Identify which cell holds the provided text, then report its [X, Y] central coordinate. 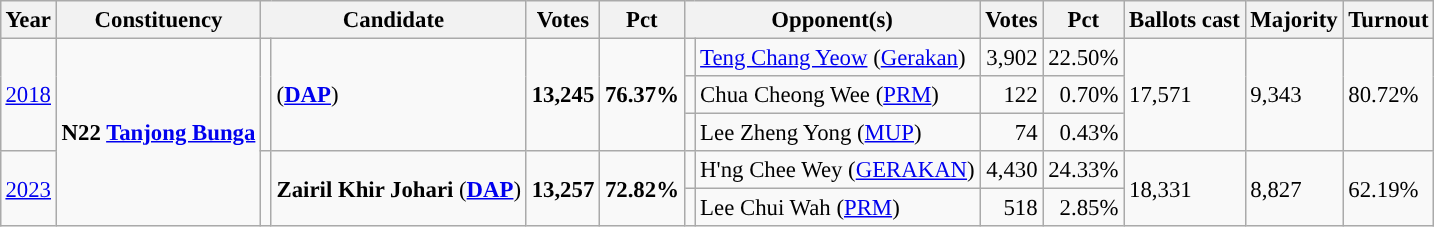
Teng Chang Yeow (Gerakan) [838, 57]
24.33% [1084, 170]
9,343 [1294, 94]
122 [1012, 95]
76.37% [642, 94]
3,902 [1012, 57]
Opponent(s) [832, 20]
Candidate [394, 20]
22.50% [1084, 57]
74 [1012, 133]
N22 Tanjong Bunga [158, 132]
0.43% [1084, 133]
2023 [28, 188]
Constituency [158, 20]
Ballots cast [1184, 20]
518 [1012, 208]
13,245 [562, 94]
Chua Cheong Wee (PRM) [838, 95]
8,827 [1294, 188]
4,430 [1012, 170]
2.85% [1084, 208]
17,571 [1184, 94]
13,257 [562, 188]
18,331 [1184, 188]
Turnout [1388, 20]
Zairil Khir Johari (DAP) [398, 188]
2018 [28, 94]
80.72% [1388, 94]
Lee Chui Wah (PRM) [838, 208]
62.19% [1388, 188]
Year [28, 20]
(DAP) [398, 94]
0.70% [1084, 95]
H'ng Chee Wey (GERAKAN) [838, 170]
72.82% [642, 188]
Majority [1294, 20]
Lee Zheng Yong (MUP) [838, 133]
